Capture the cell that displays the provided text and extract its (x, y) central coordinate. 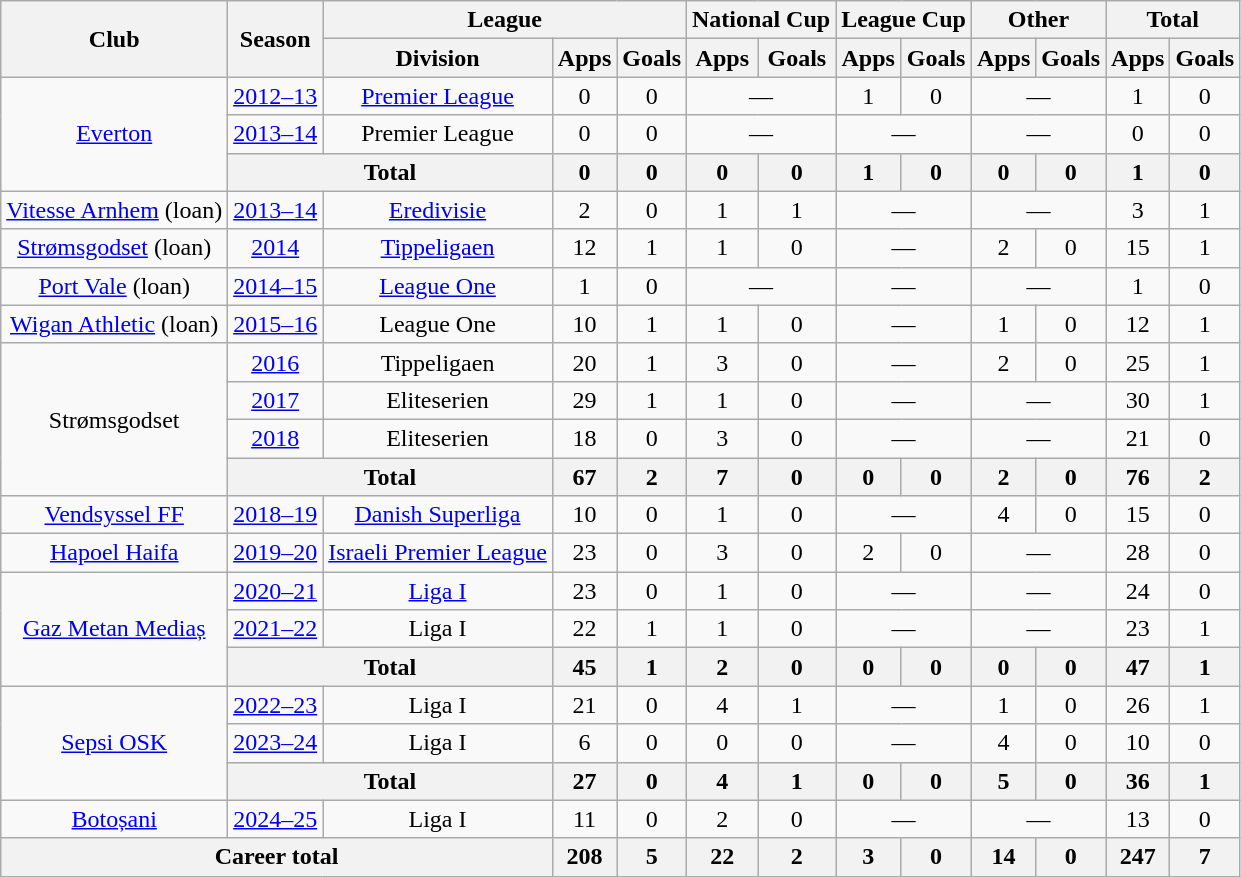
67 (584, 477)
2024–25 (276, 819)
36 (1138, 781)
2014–15 (276, 286)
2019–20 (276, 553)
2022–23 (276, 705)
Sepsi OSK (114, 743)
National Cup (762, 20)
Eredivisie (438, 210)
47 (1138, 667)
Strømsgodset (loan) (114, 248)
2020–21 (276, 591)
Season (276, 39)
Gaz Metan Mediaș (114, 629)
18 (584, 438)
Hapoel Haifa (114, 553)
2014 (276, 248)
29 (584, 400)
Danish Superliga (438, 515)
27 (584, 781)
2016 (276, 362)
2017 (276, 400)
25 (1138, 362)
Vitesse Arnhem (loan) (114, 210)
Other (1038, 20)
30 (1138, 400)
Wigan Athletic (loan) (114, 324)
2018 (276, 438)
Botoșani (114, 819)
24 (1138, 591)
6 (584, 743)
26 (1138, 705)
2018–19 (276, 515)
208 (584, 857)
2015–16 (276, 324)
Israeli Premier League (438, 553)
2021–22 (276, 629)
11 (584, 819)
2012–13 (276, 96)
13 (1138, 819)
League (505, 20)
Vendsyssel FF (114, 515)
76 (1138, 477)
28 (1138, 553)
Port Vale (loan) (114, 286)
14 (1003, 857)
Strømsgodset (114, 419)
League Cup (904, 20)
Everton (114, 134)
Division (438, 58)
Career total (277, 857)
20 (584, 362)
2023–24 (276, 743)
Club (114, 39)
45 (584, 667)
247 (1138, 857)
